Determine the [X, Y] coordinate at the center of the cell enclosing the given text.  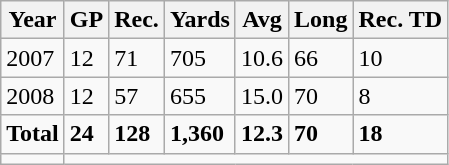
10.6 [262, 58]
71 [137, 58]
GP [86, 20]
Total [33, 134]
24 [86, 134]
Rec. [137, 20]
2008 [33, 96]
1,360 [200, 134]
Yards [200, 20]
Rec. TD [400, 20]
15.0 [262, 96]
8 [400, 96]
Year [33, 20]
Avg [262, 20]
Long [321, 20]
655 [200, 96]
128 [137, 134]
18 [400, 134]
705 [200, 58]
12.3 [262, 134]
66 [321, 58]
2007 [33, 58]
10 [400, 58]
57 [137, 96]
